Scan for the cell matching the given text and deliver its (X, Y) coordinate at center. 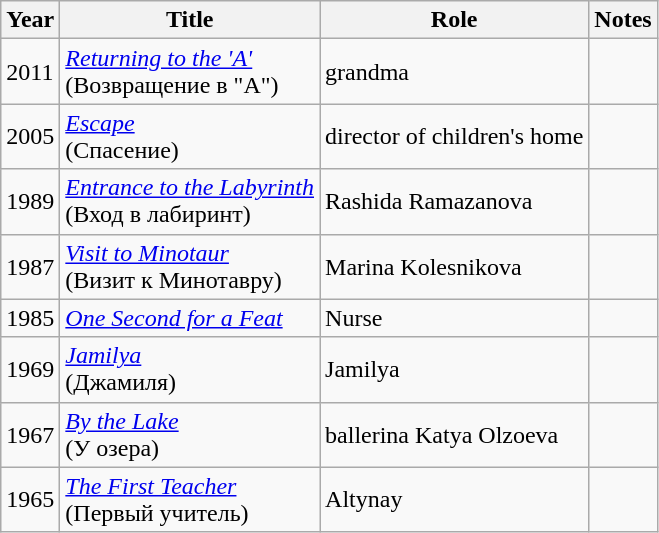
Altynay (454, 500)
One Second for a Feat (190, 318)
Nurse (454, 318)
director of children's home (454, 136)
1965 (30, 500)
2005 (30, 136)
grandma (454, 72)
Title (190, 20)
Notes (623, 20)
2011 (30, 72)
Visit to Minotaur(Визит к Минотавру) (190, 266)
Escape(Спасение) (190, 136)
The First Teacher(Первый учитель) (190, 500)
Entrance to the Labyrinth(Вход в лабиринт) (190, 202)
Role (454, 20)
1987 (30, 266)
Jamilya(Джамиля) (190, 370)
ballerina Katya Olzoeva (454, 434)
Rashida Ramazanova (454, 202)
Returning to the 'A'(Возвращение в "А") (190, 72)
Jamilya (454, 370)
1985 (30, 318)
By the Lake(У озера) (190, 434)
1989 (30, 202)
1967 (30, 434)
Year (30, 20)
1969 (30, 370)
Marina Kolesnikova (454, 266)
